Find where the given text appears and provide that cell's center as (X, Y) coordinate. 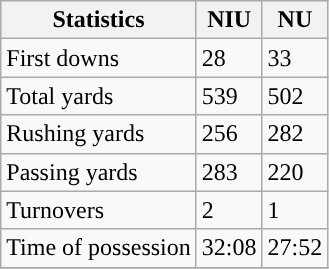
256 (229, 134)
27:52 (295, 248)
32:08 (229, 248)
Time of possession (99, 248)
Passing yards (99, 172)
NU (295, 20)
220 (295, 172)
282 (295, 134)
28 (229, 58)
283 (229, 172)
Turnovers (99, 210)
2 (229, 210)
Total yards (99, 96)
First downs (99, 58)
Statistics (99, 20)
NIU (229, 20)
Rushing yards (99, 134)
502 (295, 96)
1 (295, 210)
539 (229, 96)
33 (295, 58)
